Locate the cell with the specified text and output its (x, y) center coordinate. 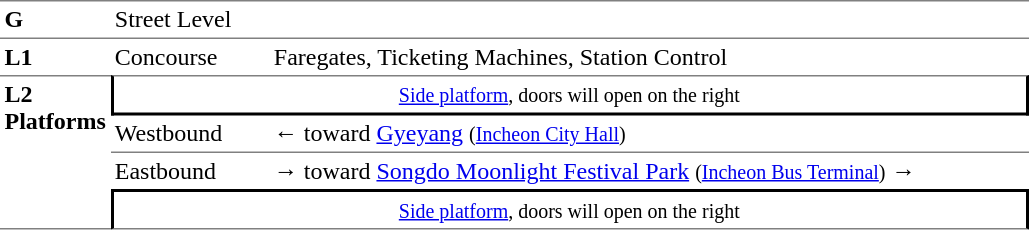
← toward Gyeyang (Incheon City Hall) (648, 135)
G (55, 20)
L2Platforms (55, 152)
Westbound (190, 135)
Street Level (190, 20)
L1 (55, 57)
Faregates, Ticketing Machines, Station Control (648, 57)
Concourse (190, 57)
→ toward Songdo Moonlight Festival Park (Incheon Bus Terminal) → (648, 171)
Eastbound (190, 171)
